Detect which cell encompasses the target text, then output its (X, Y) center coordinate. 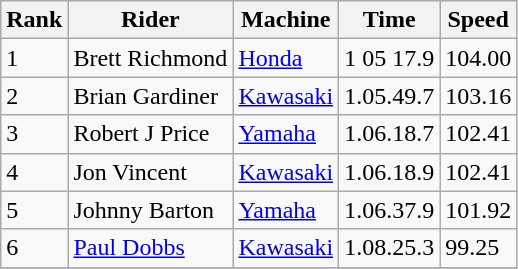
Jon Vincent (150, 172)
Rank (34, 20)
6 (34, 248)
1.06.37.9 (390, 210)
1.06.18.9 (390, 172)
1.05.49.7 (390, 96)
4 (34, 172)
101.92 (478, 210)
3 (34, 134)
1 (34, 58)
Paul Dobbs (150, 248)
Speed (478, 20)
1 05 17.9 (390, 58)
99.25 (478, 248)
5 (34, 210)
Machine (286, 20)
1.08.25.3 (390, 248)
103.16 (478, 96)
Rider (150, 20)
Johnny Barton (150, 210)
104.00 (478, 58)
2 (34, 96)
Time (390, 20)
Honda (286, 58)
Brian Gardiner (150, 96)
Robert J Price (150, 134)
1.06.18.7 (390, 134)
Brett Richmond (150, 58)
